Return (X, Y) of the center of cell containing provided text 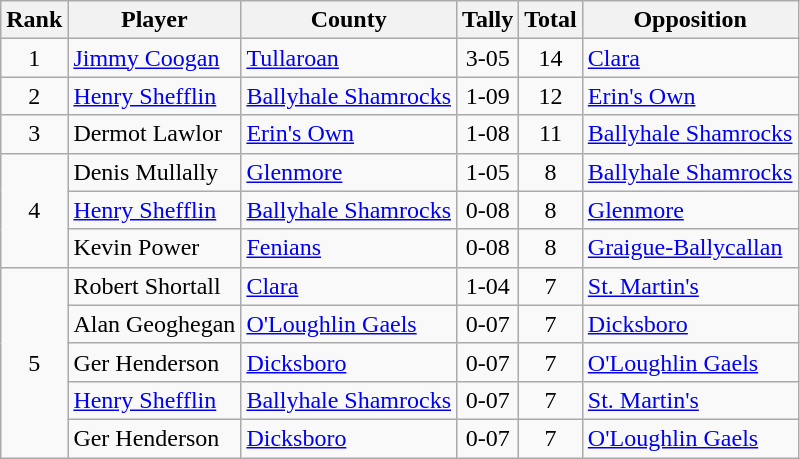
Tally (488, 20)
Fenians (349, 248)
Dermot Lawlor (154, 134)
County (349, 20)
Tullaroan (349, 58)
1-09 (488, 96)
Player (154, 20)
4 (34, 210)
Robert Shortall (154, 286)
2 (34, 96)
14 (551, 58)
Rank (34, 20)
Kevin Power (154, 248)
Denis Mullally (154, 172)
1-05 (488, 172)
12 (551, 96)
Graigue-Ballycallan (690, 248)
1-04 (488, 286)
Opposition (690, 20)
Jimmy Coogan (154, 58)
1-08 (488, 134)
3 (34, 134)
5 (34, 362)
11 (551, 134)
1 (34, 58)
Alan Geoghegan (154, 324)
Total (551, 20)
3-05 (488, 58)
